Detect which cell encompasses the target text, then output its [x, y] center coordinate. 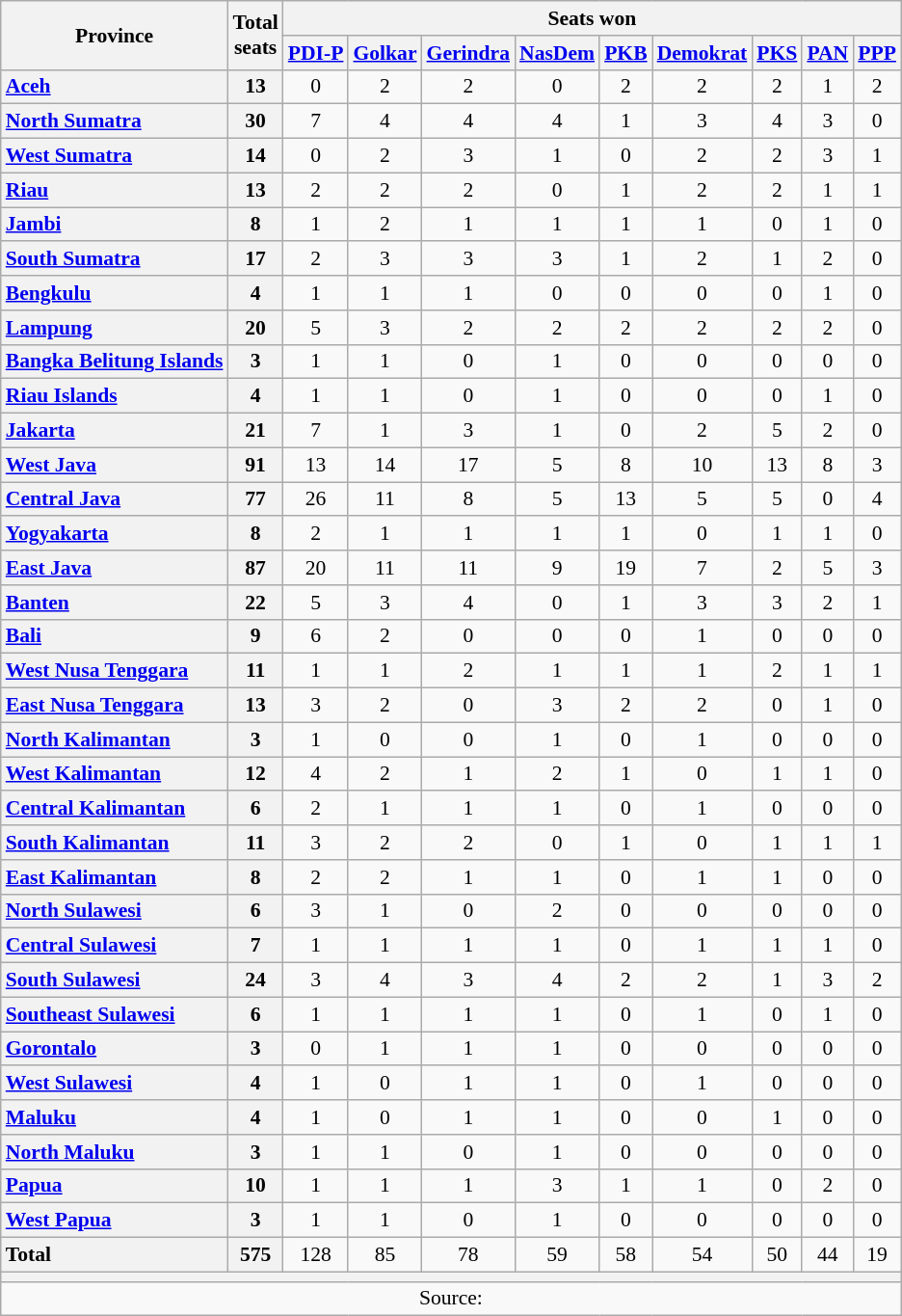
54 [703, 1255]
26 [316, 499]
PDI-P [316, 53]
South Sulawesi [115, 980]
West Sulawesi [115, 1084]
Bali [115, 636]
Gerindra [468, 53]
128 [316, 1255]
West Java [115, 465]
Jakarta [115, 431]
PKS [777, 53]
East Nusa Tenggara [115, 706]
North Kalimantan [115, 739]
22 [254, 603]
NasDem [557, 53]
South Kalimantan [115, 843]
North Maluku [115, 1152]
30 [254, 121]
21 [254, 431]
Bangka Belitung Islands [115, 362]
Province [115, 35]
East Java [115, 568]
Bengkulu [115, 293]
Jambi [115, 225]
Papua [115, 1186]
Seats won [592, 18]
PKB [626, 53]
Gorontalo [115, 1049]
Yogyakarta [115, 534]
77 [254, 499]
PAN [827, 53]
78 [468, 1255]
East Kalimantan [115, 877]
West Sumatra [115, 156]
Maluku [115, 1117]
Banten [115, 603]
Total [115, 1255]
Lampung [115, 328]
Golkar [385, 53]
12 [254, 774]
91 [254, 465]
West Papua [115, 1221]
575 [254, 1255]
Totalseats [254, 35]
24 [254, 980]
Aceh [115, 87]
87 [254, 568]
50 [777, 1255]
South Sumatra [115, 259]
PPP [877, 53]
44 [827, 1255]
Riau [115, 190]
Riau Islands [115, 396]
Source: [451, 1299]
59 [557, 1255]
Central Kalimantan [115, 809]
West Kalimantan [115, 774]
58 [626, 1255]
Southeast Sulawesi [115, 1014]
West Nusa Tenggara [115, 671]
Central Sulawesi [115, 946]
North Sulawesi [115, 911]
North Sumatra [115, 121]
Demokrat [703, 53]
Central Java [115, 499]
85 [385, 1255]
